Return (x, y) of the center of cell containing provided text 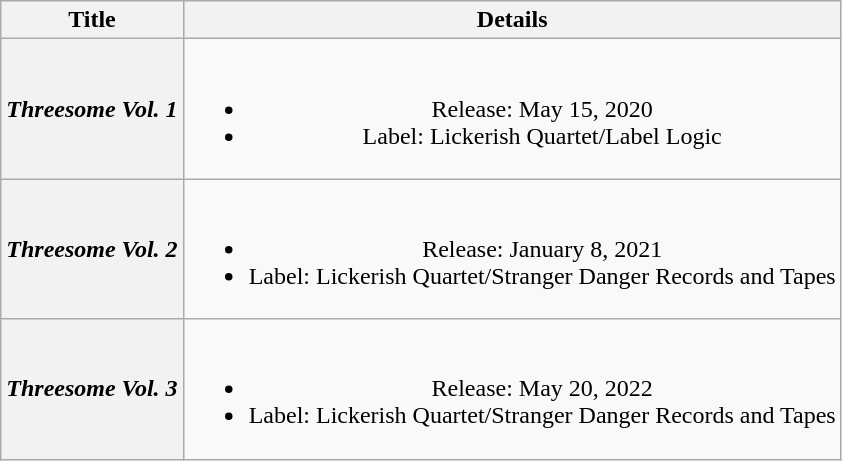
Threesome Vol. 2 (92, 249)
Release: May 20, 2022Label: Lickerish Quartet/Stranger Danger Records and Tapes (512, 389)
Release: January 8, 2021Label: Lickerish Quartet/Stranger Danger Records and Tapes (512, 249)
Release: May 15, 2020Label: Lickerish Quartet/Label Logic (512, 109)
Details (512, 20)
Threesome Vol. 3 (92, 389)
Threesome Vol. 1 (92, 109)
Title (92, 20)
